Find where the given text appears and provide that cell's center as (x, y) coordinate. 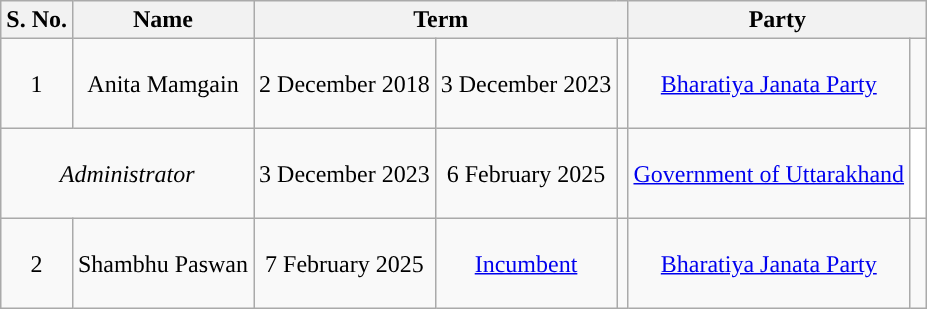
Term (441, 20)
7 February 2025 (345, 264)
Anita Mamgain (162, 84)
6 February 2025 (526, 174)
Shambhu Paswan (162, 264)
Name (162, 20)
S. No. (37, 20)
2 December 2018 (345, 84)
2 (37, 264)
Administrator (128, 174)
Incumbent (526, 264)
Government of Uttarakhand (769, 174)
1 (37, 84)
Party (778, 20)
